Output the [x, y] coordinate of the center of the cell containing the given text.  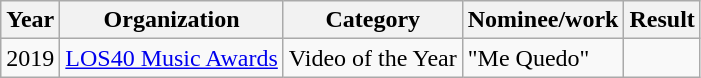
Video of the Year [372, 58]
Organization [172, 20]
Year [30, 20]
"Me Quedo" [543, 58]
Result [662, 20]
LOS40 Music Awards [172, 58]
2019 [30, 58]
Category [372, 20]
Nominee/work [543, 20]
